Locate the cell with the specified text and output its [x, y] center coordinate. 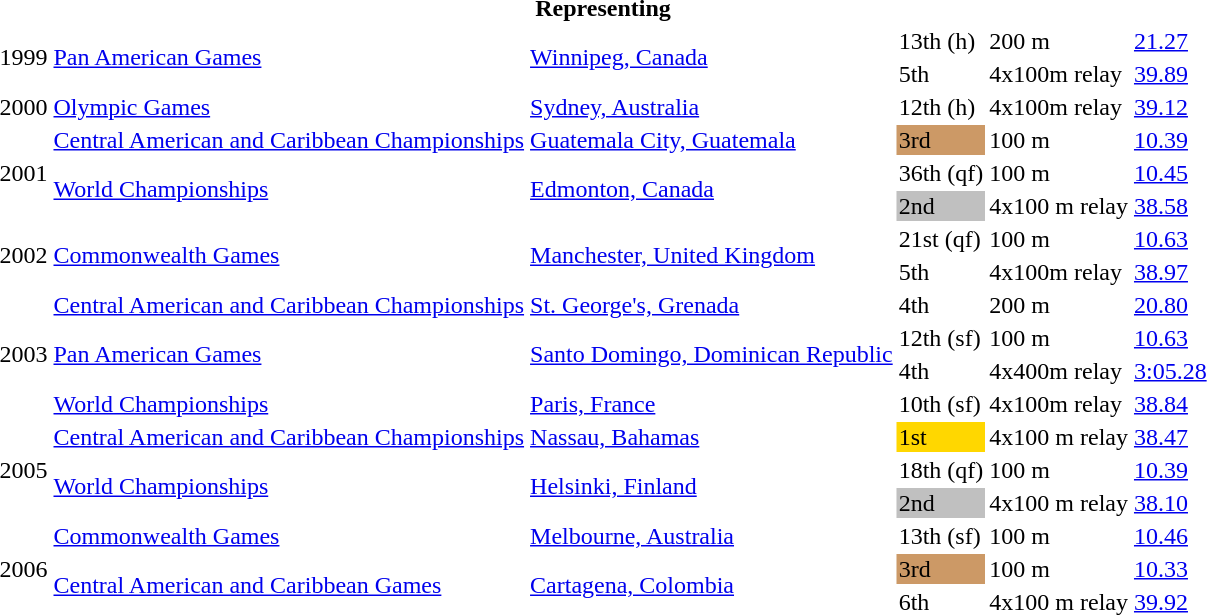
13th (h) [941, 41]
18th (qf) [941, 470]
36th (qf) [941, 173]
12th (sf) [941, 338]
21st (qf) [941, 239]
Santo Domingo, Dominican Republic [712, 354]
Manchester, United Kingdom [712, 256]
4x400m relay [1059, 371]
Edmonton, Canada [712, 190]
Winnipeg, Canada [712, 58]
Helsinki, Finland [712, 486]
Melbourne, Australia [712, 536]
1st [941, 437]
Guatemala City, Guatemala [712, 140]
Sydney, Australia [712, 107]
10th (sf) [941, 404]
12th (h) [941, 107]
Paris, France [712, 404]
Olympic Games [289, 107]
Nassau, Bahamas [712, 437]
13th (sf) [941, 536]
St. George's, Grenada [712, 305]
